Capture the cell that displays the provided text and extract its [X, Y] central coordinate. 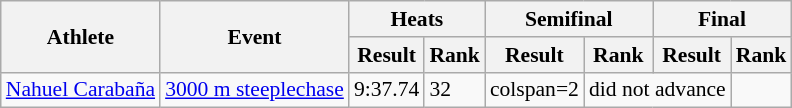
9:37.74 [386, 90]
colspan=2 [534, 90]
Final [722, 19]
32 [454, 90]
Nahuel Carabaña [80, 90]
did not advance [658, 90]
Semifinal [569, 19]
Event [254, 36]
Heats [417, 19]
3000 m steeplechase [254, 90]
Athlete [80, 36]
